Output the (X, Y) coordinate of the center of the cell containing the given text.  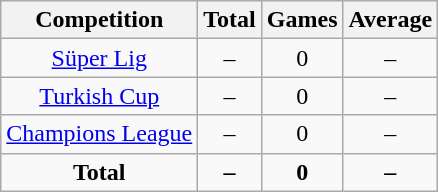
Süper Lig (100, 58)
Competition (100, 20)
Champions League (100, 134)
Turkish Cup (100, 96)
Games (302, 20)
Average (390, 20)
